Scan for the cell matching the given text and deliver its [x, y] coordinate at center. 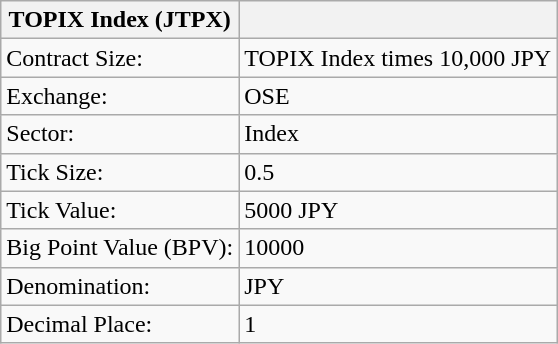
0.5 [398, 172]
Tick Size: [120, 172]
5000 JPY [398, 210]
10000 [398, 248]
Index [398, 134]
Exchange: [120, 96]
Big Point Value (BPV): [120, 248]
TOPIX Index times 10,000 JPY [398, 58]
Tick Value: [120, 210]
Contract Size: [120, 58]
TOPIX Index (JTPX) [120, 20]
OSE [398, 96]
Denomination: [120, 286]
1 [398, 324]
Decimal Place: [120, 324]
Sector: [120, 134]
JPY [398, 286]
